Detect which cell encompasses the target text, then output its [X, Y] center coordinate. 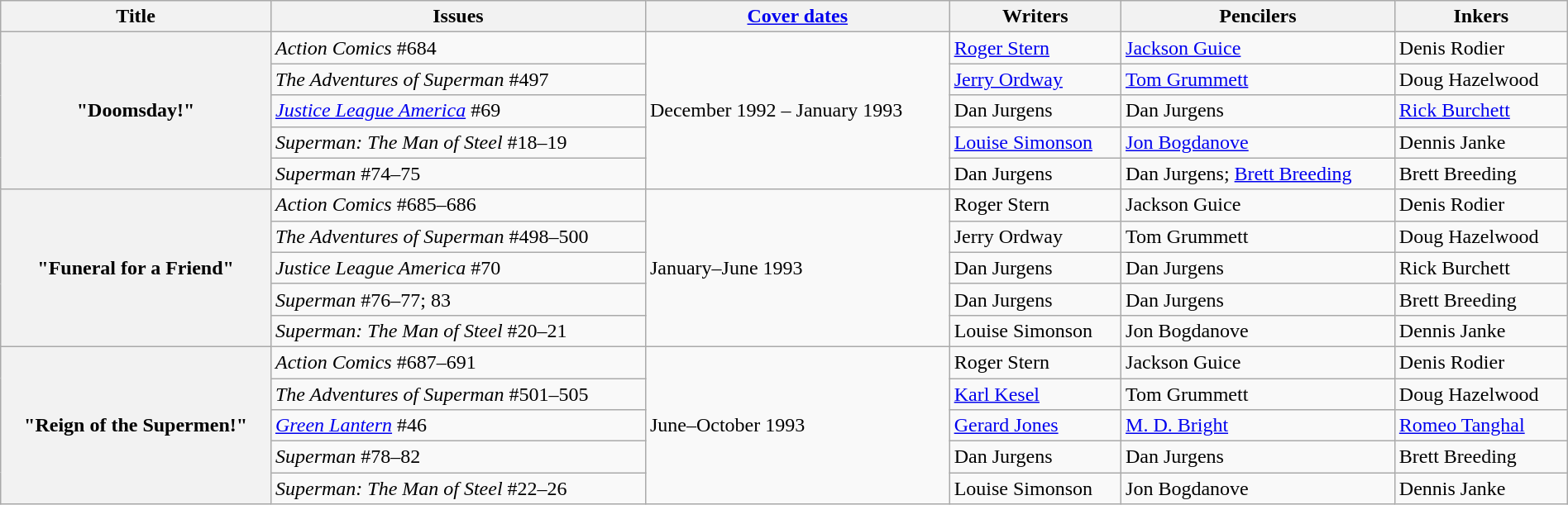
Superman #78–82 [458, 457]
Inkers [1480, 17]
Superman: The Man of Steel #18–19 [458, 142]
Writers [1035, 17]
The Adventures of Superman #501–505 [458, 394]
Karl Kesel [1035, 394]
M. D. Bright [1259, 426]
January–June 1993 [797, 268]
Dan Jurgens; Brett Breeding [1259, 174]
Superman: The Man of Steel #20–21 [458, 331]
The Adventures of Superman #497 [458, 79]
Green Lantern #46 [458, 426]
June–October 1993 [797, 425]
Title [136, 17]
Action Comics #685–686 [458, 205]
Justice League America #70 [458, 268]
Superman #74–75 [458, 174]
Superman #76–77; 83 [458, 299]
Action Comics #687–691 [458, 362]
"Doomsday!" [136, 111]
Issues [458, 17]
Cover dates [797, 17]
December 1992 – January 1993 [797, 111]
Superman: The Man of Steel #22–26 [458, 488]
Action Comics #684 [458, 48]
The Adventures of Superman #498–500 [458, 236]
"Funeral for a Friend" [136, 268]
Justice League America #69 [458, 111]
Romeo Tanghal [1480, 426]
"Reign of the Supermen!" [136, 425]
Pencilers [1259, 17]
Gerard Jones [1035, 426]
